Find where the given text appears and provide that cell's center as (x, y) coordinate. 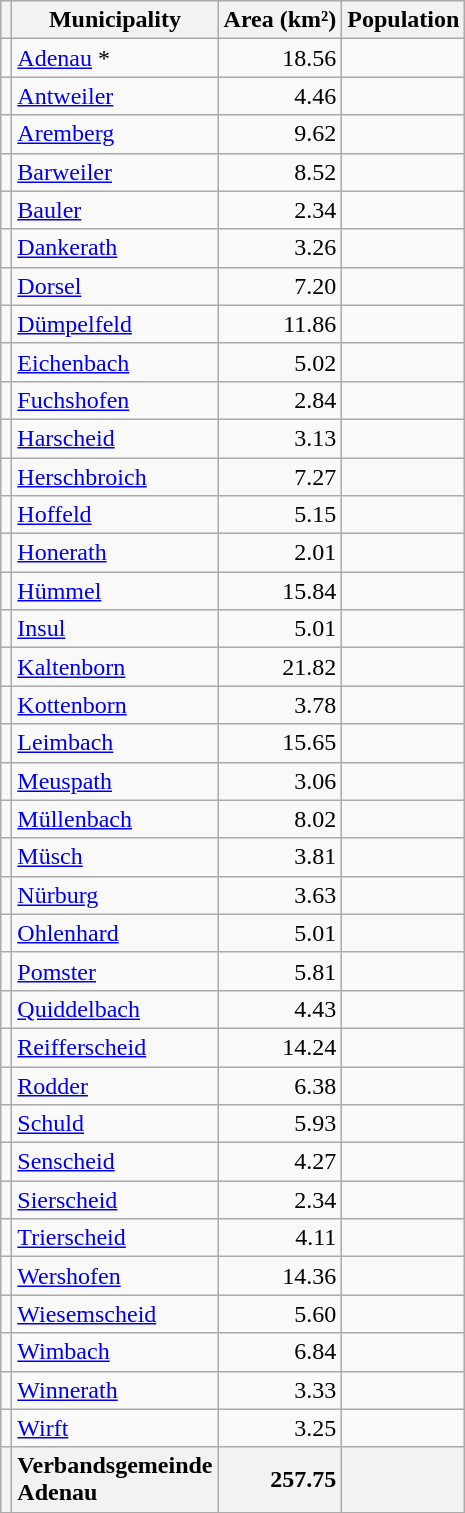
Barweiler (115, 172)
Schuld (115, 1124)
6.38 (280, 1085)
5.15 (280, 515)
Insul (115, 629)
4.43 (280, 1009)
Wimbach (115, 1352)
8.02 (280, 819)
3.33 (280, 1390)
Wershofen (115, 1276)
3.25 (280, 1428)
Adenau * (115, 58)
Hoffeld (115, 515)
5.02 (280, 362)
11.86 (280, 324)
Dankerath (115, 248)
Antweiler (115, 96)
VerbandsgemeindeAdenau (115, 1480)
Quiddelbach (115, 1009)
Herschbroich (115, 477)
2.01 (280, 553)
Bauler (115, 210)
257.75 (280, 1480)
Population (404, 20)
Harscheid (115, 438)
8.52 (280, 172)
Kaltenborn (115, 667)
3.78 (280, 705)
Wiesemscheid (115, 1314)
9.62 (280, 134)
6.84 (280, 1352)
3.06 (280, 781)
14.36 (280, 1276)
Leimbach (115, 743)
Ohlenhard (115, 933)
Wirft (115, 1428)
Winnerath (115, 1390)
Sierscheid (115, 1200)
Meuspath (115, 781)
5.93 (280, 1124)
3.81 (280, 857)
7.27 (280, 477)
7.20 (280, 286)
4.11 (280, 1238)
15.84 (280, 591)
3.13 (280, 438)
Kottenborn (115, 705)
5.60 (280, 1314)
Müllenbach (115, 819)
4.27 (280, 1162)
Nürburg (115, 895)
15.65 (280, 743)
18.56 (280, 58)
Honerath (115, 553)
4.46 (280, 96)
Hümmel (115, 591)
Senscheid (115, 1162)
21.82 (280, 667)
Trierscheid (115, 1238)
Dümpelfeld (115, 324)
Dorsel (115, 286)
Pomster (115, 971)
Eichenbach (115, 362)
5.81 (280, 971)
3.63 (280, 895)
3.26 (280, 248)
14.24 (280, 1047)
Aremberg (115, 134)
Fuchshofen (115, 400)
Reifferscheid (115, 1047)
Municipality (115, 20)
2.84 (280, 400)
Müsch (115, 857)
Area (km²) (280, 20)
Rodder (115, 1085)
